Provide the [x, y] coordinate of the cell's center where the given text is located.  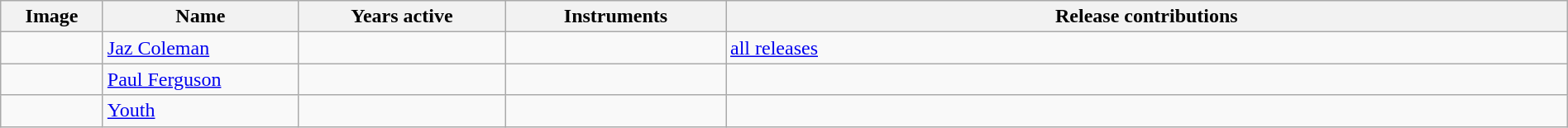
Release contributions [1147, 17]
all releases [1147, 48]
Paul Ferguson [200, 79]
Jaz Coleman [200, 48]
Name [200, 17]
Youth [200, 111]
Image [52, 17]
Instruments [615, 17]
Years active [402, 17]
